Extract the (X, Y) coordinate from the center of the cell holding the provided text.  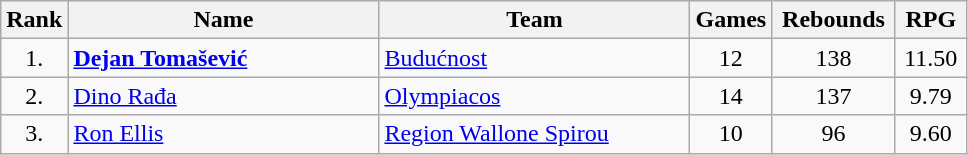
Rebounds (834, 20)
96 (834, 134)
10 (731, 134)
Rank (34, 20)
3. (34, 134)
12 (731, 58)
9.79 (930, 96)
2. (34, 96)
Ron Ellis (224, 134)
Budućnost (534, 58)
Dejan Tomašević (224, 58)
Olympiacos (534, 96)
138 (834, 58)
14 (731, 96)
11.50 (930, 58)
Games (731, 20)
Region Wallone Spirou (534, 134)
Dino Rađa (224, 96)
137 (834, 96)
Team (534, 20)
RPG (930, 20)
Name (224, 20)
9.60 (930, 134)
1. (34, 58)
